Return (X, Y) of the center of cell containing provided text 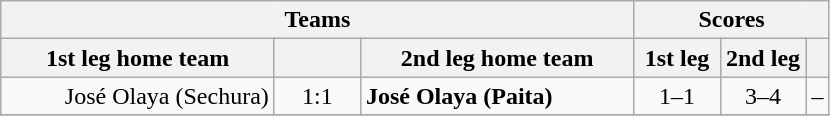
– (818, 96)
1st leg home team (138, 58)
Teams (318, 20)
1–1 (677, 96)
Scores (732, 20)
3–4 (763, 96)
1st leg (677, 58)
2nd leg (763, 58)
1:1 (317, 96)
José Olaya (Paita) (497, 96)
José Olaya (Sechura) (138, 96)
2nd leg home team (497, 58)
